Locate the cell with the specified text and output its [x, y] center coordinate. 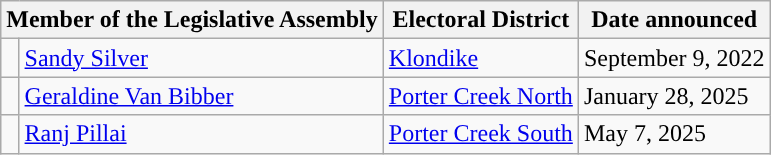
Geraldine Van Bibber [201, 96]
September 9, 2022 [674, 58]
Member of the Legislative Assembly [192, 20]
May 7, 2025 [674, 134]
Porter Creek North [480, 96]
Ranj Pillai [201, 134]
January 28, 2025 [674, 96]
Sandy Silver [201, 58]
Electoral District [480, 20]
Porter Creek South [480, 134]
Date announced [674, 20]
Klondike [480, 58]
